Return the [X, Y] coordinate for the center point of the cell that contains the specified text.  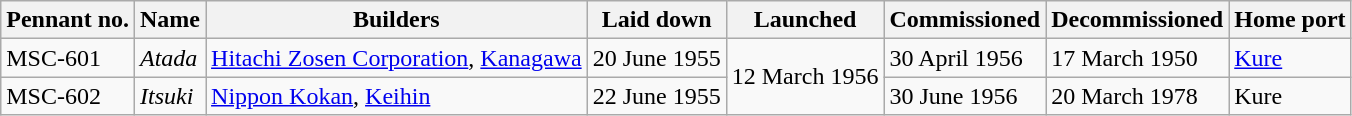
Atada [170, 58]
17 March 1950 [1138, 58]
22 June 1955 [656, 96]
Commissioned [965, 20]
Decommissioned [1138, 20]
MSC-601 [68, 58]
Laid down [656, 20]
30 June 1956 [965, 96]
MSC-602 [68, 96]
20 June 1955 [656, 58]
30 April 1956 [965, 58]
Hitachi Zosen Corporation, Kanagawa [397, 58]
Launched [805, 20]
12 March 1956 [805, 77]
Pennant no. [68, 20]
Nippon Kokan, Keihin [397, 96]
Builders [397, 20]
Home port [1290, 20]
Itsuki [170, 96]
20 March 1978 [1138, 96]
Name [170, 20]
